Determine the [x, y] coordinate at the center of the cell enclosing the given text.  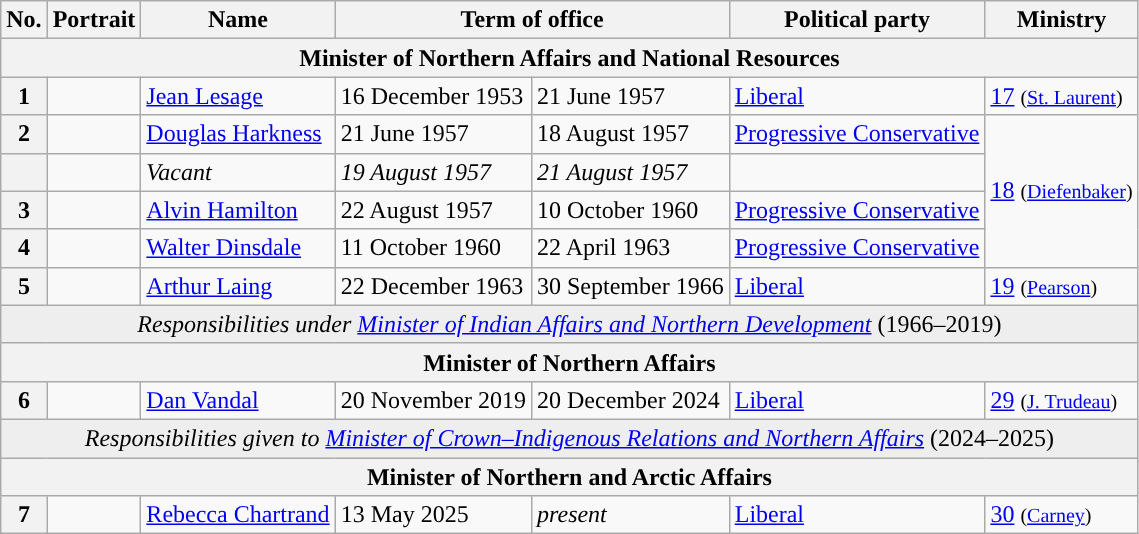
Vacant [238, 172]
No. [24, 20]
present [630, 515]
16 December 1953 [433, 96]
17 (St. Laurent) [1062, 96]
22 August 1957 [433, 210]
Minister of Northern Affairs [570, 362]
30 (Carney) [1062, 515]
2 [24, 134]
Jean Lesage [238, 96]
18 August 1957 [630, 134]
21 August 1957 [630, 172]
Responsibilities given to Minister of Crown–Indigenous Relations and Northern Affairs (2024–2025) [570, 438]
13 May 2025 [433, 515]
7 [24, 515]
3 [24, 210]
19 (Pearson) [1062, 286]
Term of office [532, 20]
Minister of Northern Affairs and National Resources [570, 58]
1 [24, 96]
Minister of Northern and Arctic Affairs [570, 477]
Name [238, 20]
Rebecca Chartrand [238, 515]
Portrait [94, 20]
Alvin Hamilton [238, 210]
20 December 2024 [630, 400]
Ministry [1062, 20]
22 April 1963 [630, 248]
Arthur Laing [238, 286]
18 (Diefenbaker) [1062, 191]
5 [24, 286]
29 (J. Trudeau) [1062, 400]
Responsibilities under Minister of Indian Affairs and Northern Development (1966–2019) [570, 324]
19 August 1957 [433, 172]
Political party [857, 20]
Douglas Harkness [238, 134]
Walter Dinsdale [238, 248]
30 September 1966 [630, 286]
4 [24, 248]
Dan Vandal [238, 400]
20 November 2019 [433, 400]
6 [24, 400]
11 October 1960 [433, 248]
22 December 1963 [433, 286]
10 October 1960 [630, 210]
